Return (x, y) of the center of cell containing provided text 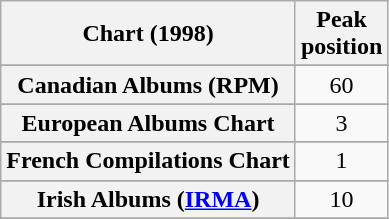
3 (341, 123)
French Compilations Chart (148, 161)
Peakposition (341, 34)
1 (341, 161)
10 (341, 199)
60 (341, 85)
European Albums Chart (148, 123)
Irish Albums (IRMA) (148, 199)
Chart (1998) (148, 34)
Canadian Albums (RPM) (148, 85)
